For the text-containing cell, return its midpoint in (X, Y) coordinate format. 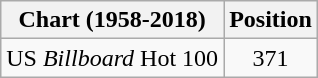
US Billboard Hot 100 (112, 58)
371 (271, 58)
Position (271, 20)
Chart (1958-2018) (112, 20)
